For the text-containing cell, return its midpoint in (X, Y) coordinate format. 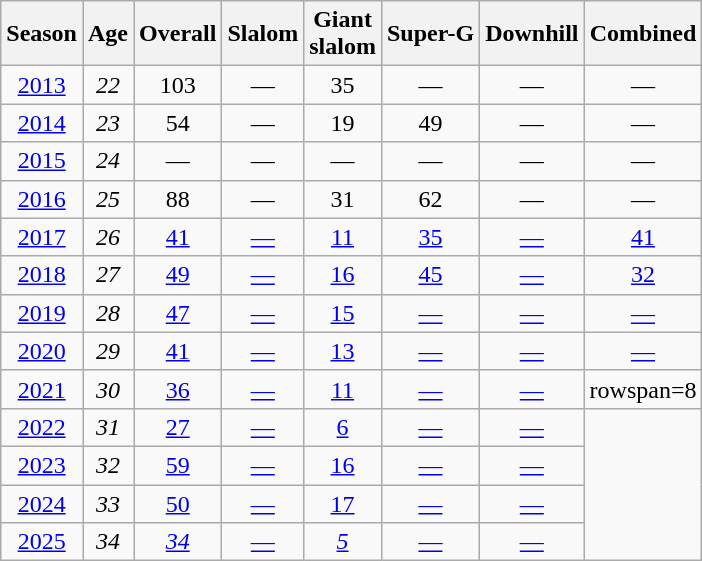
Season (42, 34)
2017 (42, 237)
2023 (42, 465)
29 (108, 351)
103 (178, 85)
15 (343, 313)
23 (108, 123)
6 (343, 427)
Super-G (430, 34)
13 (343, 351)
33 (108, 503)
19 (343, 123)
59 (178, 465)
Overall (178, 34)
2022 (42, 427)
2025 (42, 542)
Age (108, 34)
Slalom (263, 34)
47 (178, 313)
Combined (643, 34)
2013 (42, 85)
22 (108, 85)
62 (430, 199)
2021 (42, 389)
54 (178, 123)
Downhill (532, 34)
25 (108, 199)
45 (430, 275)
2020 (42, 351)
5 (343, 542)
2018 (42, 275)
2016 (42, 199)
2024 (42, 503)
24 (108, 161)
36 (178, 389)
28 (108, 313)
17 (343, 503)
2015 (42, 161)
50 (178, 503)
2019 (42, 313)
26 (108, 237)
rowspan=8 (643, 389)
Giantslalom (343, 34)
2014 (42, 123)
88 (178, 199)
30 (108, 389)
